Output the [x, y] coordinate of the center of the cell containing the given text.  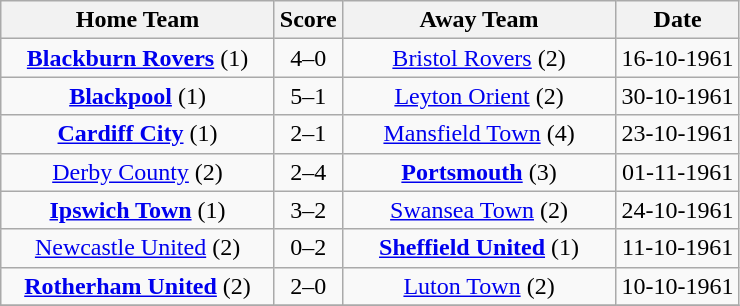
10-10-1961 [678, 286]
Luton Town (2) [479, 286]
Rotherham United (2) [138, 286]
3–2 [308, 210]
16-10-1961 [678, 58]
2–4 [308, 172]
Home Team [138, 20]
01-11-1961 [678, 172]
Cardiff City (1) [138, 134]
2–1 [308, 134]
Score [308, 20]
0–2 [308, 248]
Ipswich Town (1) [138, 210]
Away Team [479, 20]
Mansfield Town (4) [479, 134]
23-10-1961 [678, 134]
Derby County (2) [138, 172]
2–0 [308, 286]
24-10-1961 [678, 210]
Portsmouth (3) [479, 172]
Sheffield United (1) [479, 248]
11-10-1961 [678, 248]
4–0 [308, 58]
Date [678, 20]
30-10-1961 [678, 96]
Bristol Rovers (2) [479, 58]
Blackburn Rovers (1) [138, 58]
5–1 [308, 96]
Newcastle United (2) [138, 248]
Swansea Town (2) [479, 210]
Leyton Orient (2) [479, 96]
Blackpool (1) [138, 96]
